Pinpoint the cell where the given text exists, returning its [x, y] midpoint coordinate. 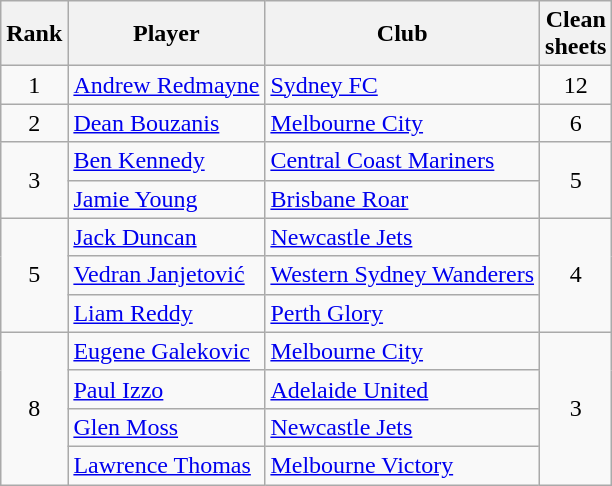
Adelaide United [402, 389]
Brisbane Roar [402, 199]
4 [576, 275]
Eugene Galekovic [166, 351]
Club [402, 34]
Liam Reddy [166, 313]
Andrew Redmayne [166, 85]
2 [34, 123]
Ben Kennedy [166, 161]
12 [576, 85]
Jack Duncan [166, 237]
Central Coast Mariners [402, 161]
Paul Izzo [166, 389]
6 [576, 123]
Lawrence Thomas [166, 465]
Rank [34, 34]
Sydney FC [402, 85]
1 [34, 85]
Vedran Janjetović [166, 275]
Jamie Young [166, 199]
Dean Bouzanis [166, 123]
Player [166, 34]
Glen Moss [166, 427]
Melbourne Victory [402, 465]
Western Sydney Wanderers [402, 275]
Cleansheets [576, 34]
Perth Glory [402, 313]
8 [34, 408]
